For the text-containing cell, return its midpoint in (x, y) coordinate format. 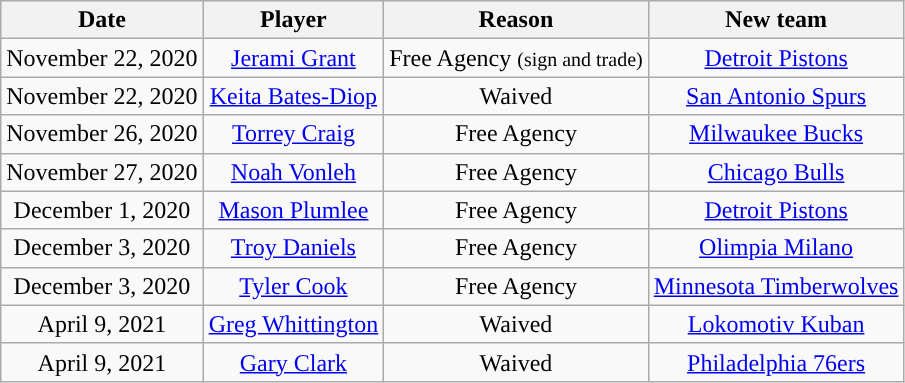
November 27, 2020 (102, 172)
November 26, 2020 (102, 134)
Lokomotiv Kuban (776, 324)
December 1, 2020 (102, 210)
New team (776, 20)
Troy Daniels (294, 248)
Noah Vonleh (294, 172)
Player (294, 20)
Philadelphia 76ers (776, 362)
Milwaukee Bucks (776, 134)
San Antonio Spurs (776, 96)
Greg Whittington (294, 324)
Mason Plumlee (294, 210)
Minnesota Timberwolves (776, 286)
Keita Bates-Diop (294, 96)
Chicago Bulls (776, 172)
Jerami Grant (294, 58)
Free Agency (sign and trade) (516, 58)
Reason (516, 20)
Date (102, 20)
Tyler Cook (294, 286)
Olimpia Milano (776, 248)
Torrey Craig (294, 134)
Gary Clark (294, 362)
